Determine the [x, y] coordinate at the center of the cell enclosing the given text.  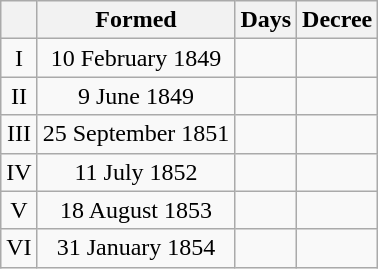
II [19, 96]
III [19, 134]
25 September 1851 [136, 134]
18 August 1853 [136, 210]
11 July 1852 [136, 172]
Days [266, 20]
9 June 1849 [136, 96]
V [19, 210]
10 February 1849 [136, 58]
VI [19, 248]
Formed [136, 20]
Decree [338, 20]
IV [19, 172]
31 January 1854 [136, 248]
I [19, 58]
